Extract the (X, Y) coordinate from the center of the cell holding the provided text.  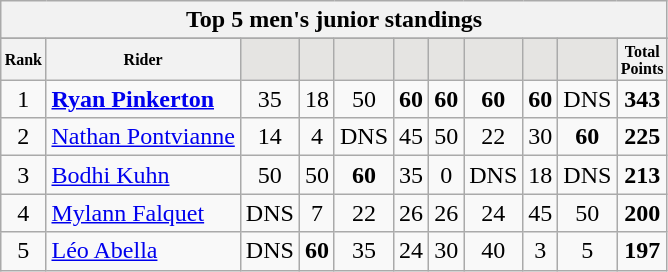
Nathan Pontvianne (143, 137)
14 (270, 137)
225 (642, 137)
7 (316, 213)
197 (642, 251)
0 (446, 175)
Rank (24, 60)
Ryan Pinkerton (143, 99)
2 (24, 137)
Bodhi Kuhn (143, 175)
Mylann Falquet (143, 213)
213 (642, 175)
TotalPoints (642, 60)
Rider (143, 60)
343 (642, 99)
40 (494, 251)
200 (642, 213)
1 (24, 99)
Léo Abella (143, 251)
Top 5 men's junior standings (334, 20)
